Scan for the cell matching the given text and deliver its (x, y) coordinate at center. 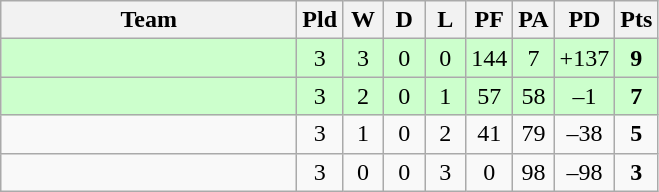
57 (490, 96)
–1 (584, 96)
–98 (584, 172)
PD (584, 20)
144 (490, 58)
PA (534, 20)
Team (149, 20)
D (404, 20)
58 (534, 96)
5 (636, 134)
Pts (636, 20)
41 (490, 134)
79 (534, 134)
PF (490, 20)
W (364, 20)
L (446, 20)
98 (534, 172)
9 (636, 58)
–38 (584, 134)
+137 (584, 58)
Pld (320, 20)
